Identify which cell holds the provided text, then report its (x, y) central coordinate. 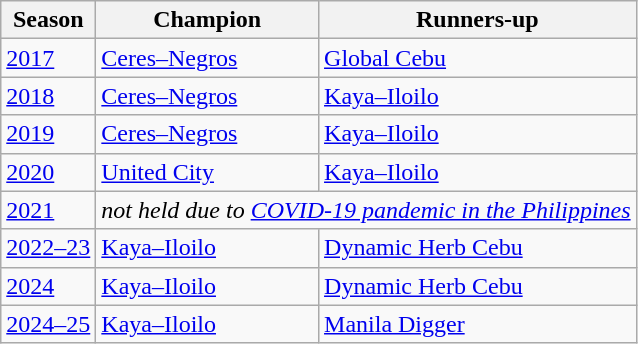
Global Cebu (478, 58)
Champion (208, 20)
2019 (48, 134)
2021 (48, 210)
2018 (48, 96)
United City (208, 172)
not held due to COVID-19 pandemic in the Philippines (366, 210)
Runners-up (478, 20)
2022–23 (48, 248)
Season (48, 20)
2024–25 (48, 324)
2020 (48, 172)
2017 (48, 58)
Manila Digger (478, 324)
2024 (48, 286)
